Scan for the cell matching the given text and deliver its [X, Y] coordinate at center. 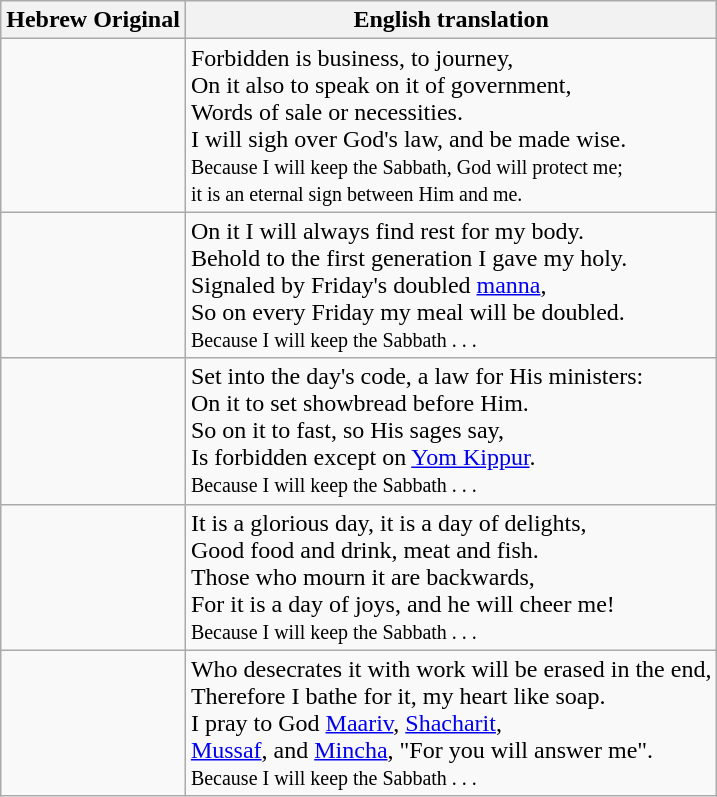
English translation [451, 20]
Hebrew Original [94, 20]
